From the cell containing the given text, extract its center point as [X, Y] coordinate. 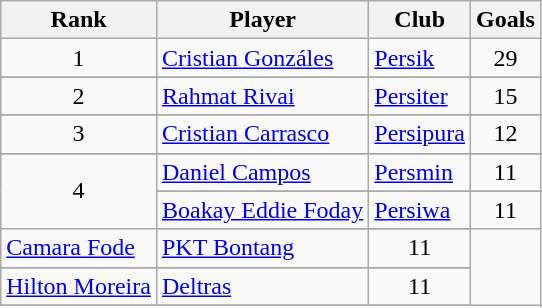
Persik [420, 58]
Persmin [420, 172]
Rank [79, 20]
2 [79, 96]
Persiwa [420, 210]
Rahmat Rivai [262, 96]
4 [79, 191]
Cristian Gonzáles [262, 58]
1 [79, 58]
Hilton Moreira [79, 286]
Deltras [262, 286]
Club [420, 20]
Goals [506, 20]
Boakay Eddie Foday [262, 210]
Camara Fode [79, 248]
Daniel Campos [262, 172]
PKT Bontang [262, 248]
Player [262, 20]
Persiter [420, 96]
3 [79, 134]
29 [506, 58]
12 [506, 134]
Persipura [420, 134]
15 [506, 96]
Cristian Carrasco [262, 134]
